Locate the cell with the specified text and output its (x, y) center coordinate. 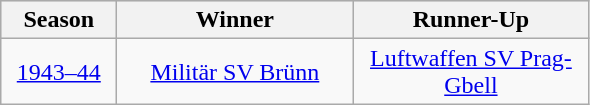
1943–44 (59, 72)
Winner (235, 20)
Luftwaffen SV Prag-Gbell (471, 72)
Runner-Up (471, 20)
Militär SV Brünn (235, 72)
Season (59, 20)
